Return the [X, Y] coordinate for the center point of the cell that contains the specified text.  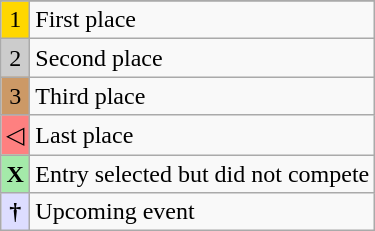
Last place [202, 135]
First place [202, 20]
Upcoming event [202, 212]
2 [16, 58]
◁ [16, 135]
3 [16, 96]
1 [16, 20]
X [16, 173]
Third place [202, 96]
Second place [202, 58]
† [16, 212]
Entry selected but did not compete [202, 173]
